Identify which cell holds the provided text, then report its (x, y) central coordinate. 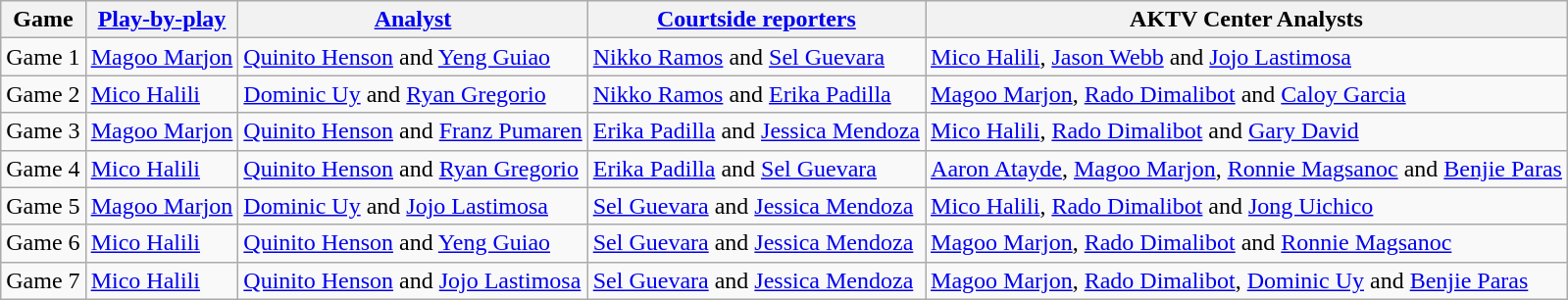
Nikko Ramos and Erika Padilla (756, 94)
Game 6 (43, 243)
Analyst (413, 20)
Game 5 (43, 206)
Magoo Marjon, Rado Dimalibot, Dominic Uy and Benjie Paras (1247, 280)
Courtside reporters (756, 20)
Quinito Henson and Franz Pumaren (413, 131)
Erika Padilla and Sel Guevara (756, 169)
Erika Padilla and Jessica Mendoza (756, 131)
Quinito Henson and Ryan Gregorio (413, 169)
Game 1 (43, 57)
Nikko Ramos and Sel Guevara (756, 57)
Play-by-play (162, 20)
Game 4 (43, 169)
Game 3 (43, 131)
Quinito Henson and Jojo Lastimosa (413, 280)
AKTV Center Analysts (1247, 20)
Dominic Uy and Ryan Gregorio (413, 94)
Magoo Marjon, Rado Dimalibot and Ronnie Magsanoc (1247, 243)
Game 2 (43, 94)
Mico Halili, Rado Dimalibot and Gary David (1247, 131)
Game (43, 20)
Aaron Atayde, Magoo Marjon, Ronnie Magsanoc and Benjie Paras (1247, 169)
Mico Halili, Rado Dimalibot and Jong Uichico (1247, 206)
Magoo Marjon, Rado Dimalibot and Caloy Garcia (1247, 94)
Dominic Uy and Jojo Lastimosa (413, 206)
Game 7 (43, 280)
Mico Halili, Jason Webb and Jojo Lastimosa (1247, 57)
